Detect which cell encompasses the target text, then output its (x, y) center coordinate. 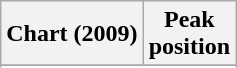
Chart (2009) (72, 34)
Peakposition (189, 34)
